Scan for the cell matching the given text and deliver its (X, Y) coordinate at center. 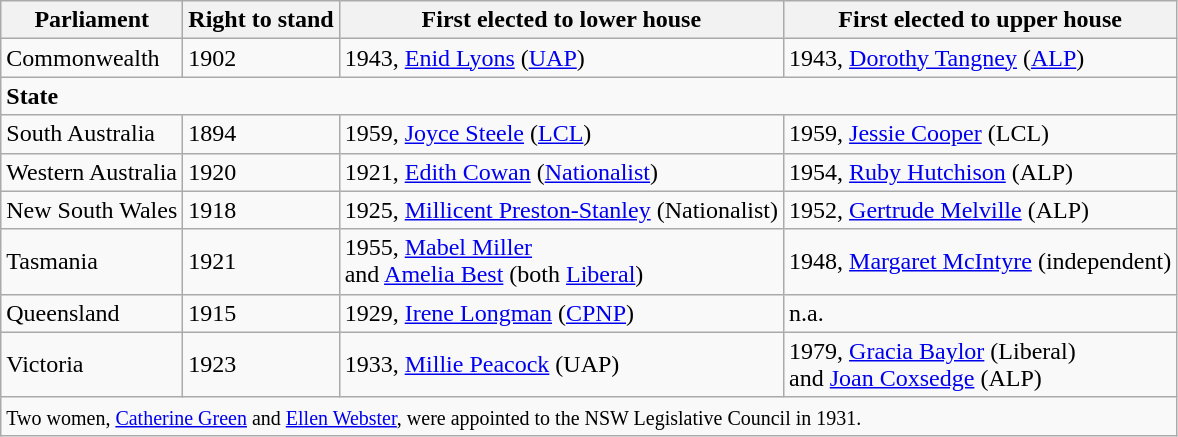
1948, Margaret McIntyre (independent) (980, 262)
Western Australia (92, 172)
Commonwealth (92, 58)
First elected to upper house (980, 20)
Victoria (92, 364)
State (589, 96)
1943, Dorothy Tangney (ALP) (980, 58)
1959, Jessie Cooper (LCL) (980, 134)
1902 (261, 58)
1929, Irene Longman (CPNP) (561, 313)
1915 (261, 313)
1955, Mabel Millerand Amelia Best (both Liberal) (561, 262)
1921 (261, 262)
1921, Edith Cowan (Nationalist) (561, 172)
New South Wales (92, 210)
1925, Millicent Preston-Stanley (Nationalist) (561, 210)
1894 (261, 134)
Tasmania (92, 262)
1959, Joyce Steele (LCL) (561, 134)
1923 (261, 364)
1943, Enid Lyons (UAP) (561, 58)
First elected to lower house (561, 20)
Right to stand (261, 20)
n.a. (980, 313)
1920 (261, 172)
Queensland (92, 313)
Two women, Catherine Green and Ellen Webster, were appointed to the NSW Legislative Council in 1931. (589, 416)
1933, Millie Peacock (UAP) (561, 364)
1918 (261, 210)
1952, Gertrude Melville (ALP) (980, 210)
1954, Ruby Hutchison (ALP) (980, 172)
Parliament (92, 20)
1979, Gracia Baylor (Liberal)and Joan Coxsedge (ALP) (980, 364)
South Australia (92, 134)
